Search for the cell housing the specified text and yield its [x, y] center coordinate. 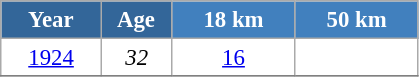
50 km [356, 20]
1924 [52, 58]
32 [136, 58]
Year [52, 20]
Age [136, 20]
18 km [234, 20]
16 [234, 58]
